Search for the cell housing the specified text and yield its [X, Y] center coordinate. 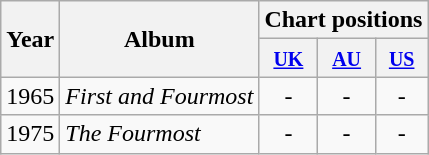
Album [160, 39]
1965 [30, 96]
AU [346, 58]
1975 [30, 134]
UK [288, 58]
The Fourmost [160, 134]
Year [30, 39]
US [402, 58]
Chart positions [344, 20]
First and Fourmost [160, 96]
